Return the [X, Y] coordinate for the center point of the cell that contains the specified text.  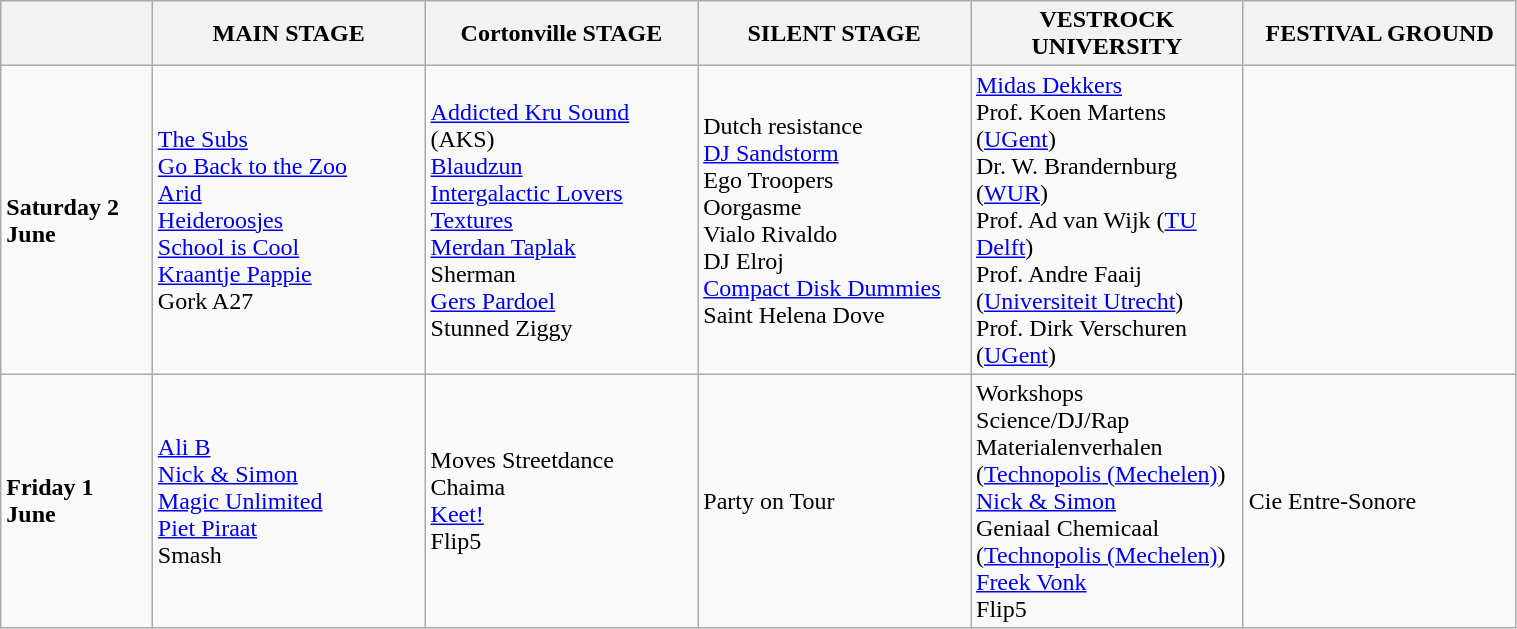
SILENT STAGE [834, 34]
Dutch resistance DJ Sandstorm Ego Troopers Oorgasme Vialo Rivaldo DJ Elroj Compact Disk Dummies Saint Helena Dove [834, 220]
Party on Tour [834, 501]
VESTROCK UNIVERSITY [1106, 34]
Friday 1 June [77, 501]
Cie Entre-Sonore [1380, 501]
FESTIVAL GROUND [1380, 34]
Saturday 2 June [77, 220]
Addicted Kru Sound (AKS) Blaudzun Intergalactic LoversTexturesMerdan TaplakShermanGers PardoelStunned Ziggy [562, 220]
Workshops Science/DJ/RapMaterialenverhalen (Technopolis (Mechelen))Nick & SimonGeniaal Chemicaal (Technopolis (Mechelen))Freek VonkFlip5 [1106, 501]
Cortonville STAGE [562, 34]
Ali BNick & SimonMagic UnlimitedPiet PiraatSmash [288, 501]
MAIN STAGE [288, 34]
Moves StreetdanceChaimaKeet!Flip5 [562, 501]
The SubsGo Back to the ZooAridHeideroosjesSchool is Cool Kraantje PappieGork A27 [288, 220]
